Identify which cell holds the provided text, then report its (X, Y) central coordinate. 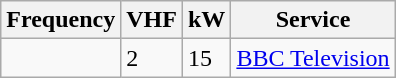
kW (206, 20)
Frequency (61, 20)
VHF (152, 20)
2 (152, 58)
BBC Television (313, 58)
Service (313, 20)
15 (206, 58)
